Find where the given text appears and provide that cell's center as [X, Y] coordinate. 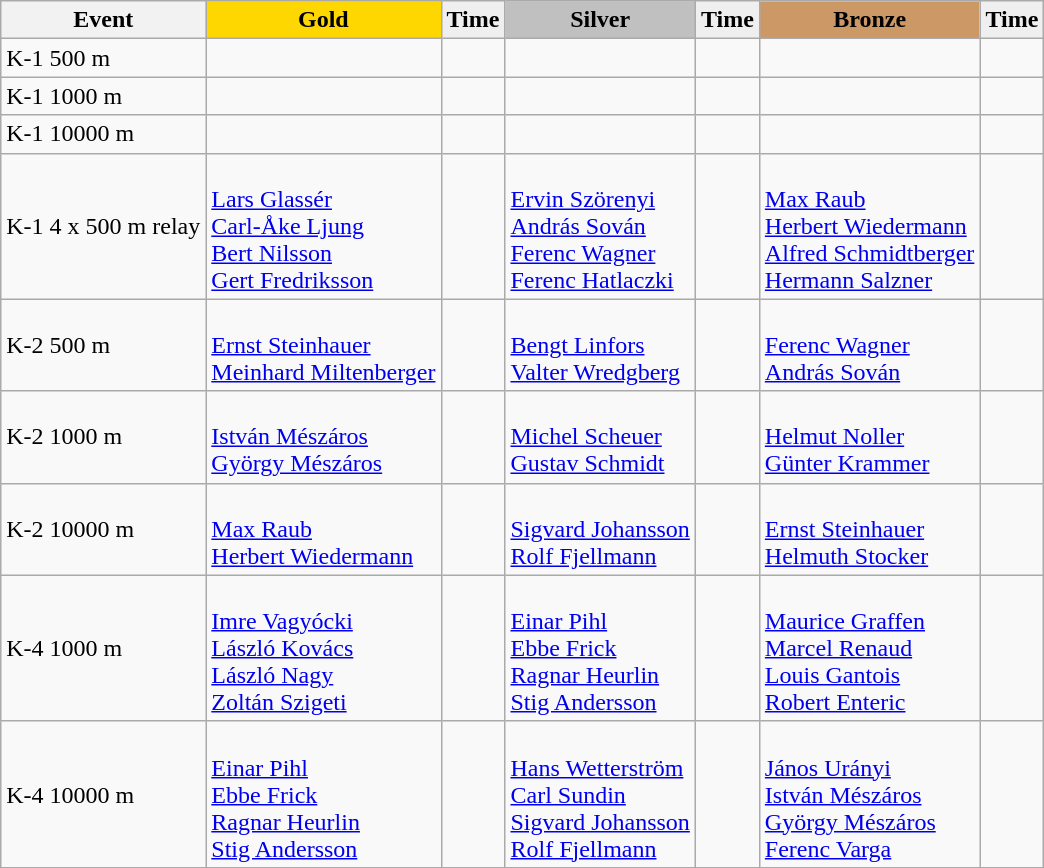
K-1 500 m [104, 58]
K-2 1000 m [104, 437]
Imre VagyóckiLászló KovácsLászló NagyZoltán Szigeti [324, 648]
Michel ScheuerGustav Schmidt [600, 437]
K-4 10000 m [104, 794]
K-4 1000 m [104, 648]
K-1 1000 m [104, 96]
K-1 4 x 500 m relay [104, 226]
Ernst SteinhauerHelmuth Stocker [870, 529]
Lars GlassérCarl-Åke LjungBert NilssonGert Fredriksson [324, 226]
János UrányiIstván MészárosGyörgy MészárosFerenc Varga [870, 794]
Max RaubHerbert Wiedermann [324, 529]
Gold [324, 20]
Ferenc WagnerAndrás Sován [870, 345]
Hans WetterströmCarl SundinSigvard JohanssonRolf Fjellmann [600, 794]
Event [104, 20]
K-2 500 m [104, 345]
Bronze [870, 20]
K-1 10000 m [104, 134]
István MészárosGyörgy Mészáros [324, 437]
Ervin SzörenyiAndrás SovánFerenc WagnerFerenc Hatlaczki [600, 226]
Maurice GraffenMarcel RenaudLouis GantoisRobert Enteric [870, 648]
Ernst SteinhauerMeinhard Miltenberger [324, 345]
Max RaubHerbert WiedermannAlfred SchmidtbergerHermann Salzner [870, 226]
Silver [600, 20]
K-2 10000 m [104, 529]
Helmut NollerGünter Krammer [870, 437]
Sigvard JohanssonRolf Fjellmann [600, 529]
Bengt LinforsValter Wredgberg [600, 345]
